Provide the (X, Y) coordinate of the cell's center where the given text is located.  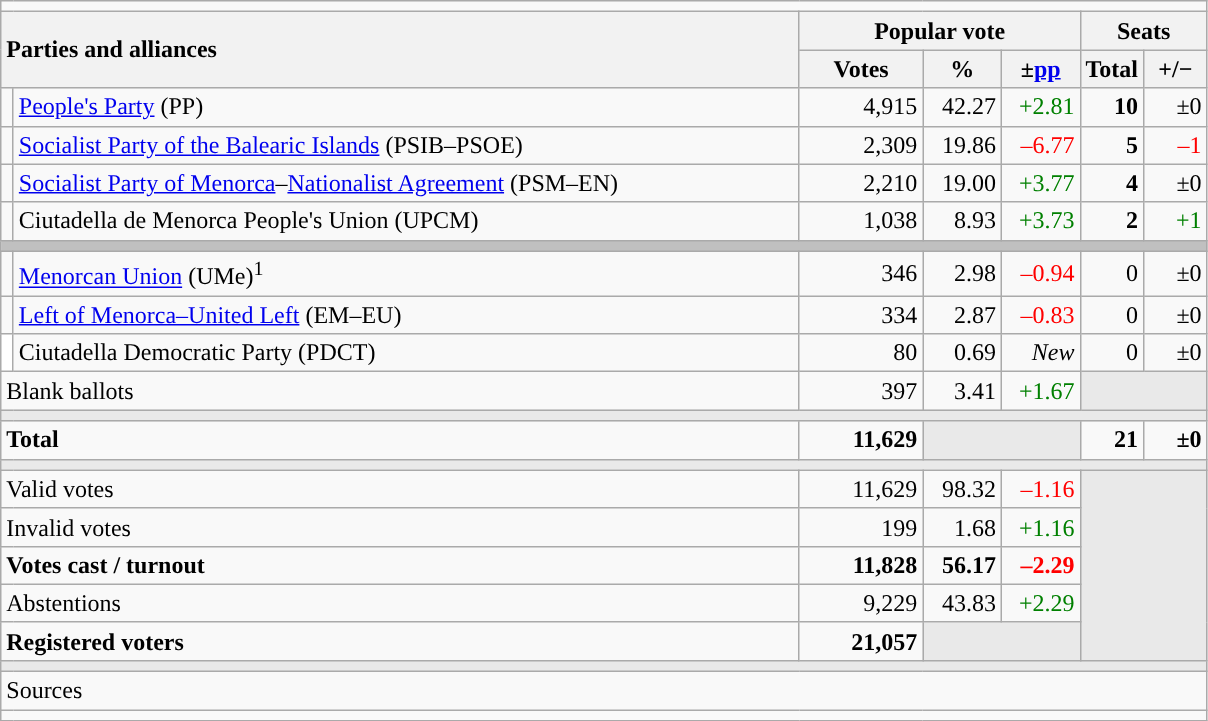
5 (1112, 145)
–1 (1176, 145)
199 (861, 527)
+/− (1176, 69)
2.98 (962, 274)
0.69 (962, 353)
–0.83 (1040, 315)
2.87 (962, 315)
–2.29 (1040, 565)
People's Party (PP) (406, 107)
Socialist Party of Menorca–Nationalist Agreement (PSM–EN) (406, 183)
Ciutadella Democratic Party (PDCT) (406, 353)
Seats (1144, 31)
+3.73 (1040, 221)
56.17 (962, 565)
Left of Menorca–United Left (EM–EU) (406, 315)
Votes (861, 69)
42.27 (962, 107)
Sources (604, 691)
10 (1112, 107)
Registered voters (400, 641)
+2.29 (1040, 603)
1,038 (861, 221)
+1.67 (1040, 391)
334 (861, 315)
3.41 (962, 391)
19.00 (962, 183)
Parties and alliances (400, 50)
43.83 (962, 603)
% (962, 69)
19.86 (962, 145)
2,210 (861, 183)
New (1040, 353)
–0.94 (1040, 274)
–1.16 (1040, 489)
+1.16 (1040, 527)
Ciutadella de Menorca People's Union (UPCM) (406, 221)
21 (1112, 440)
397 (861, 391)
Popular vote (940, 31)
8.93 (962, 221)
346 (861, 274)
+3.77 (1040, 183)
80 (861, 353)
9,229 (861, 603)
+2.81 (1040, 107)
Invalid votes (400, 527)
98.32 (962, 489)
21,057 (861, 641)
Votes cast / turnout (400, 565)
2 (1112, 221)
Blank ballots (400, 391)
11,828 (861, 565)
4,915 (861, 107)
1.68 (962, 527)
4 (1112, 183)
Socialist Party of the Balearic Islands (PSIB–PSOE) (406, 145)
–6.77 (1040, 145)
+1 (1176, 221)
Abstentions (400, 603)
±pp (1040, 69)
2,309 (861, 145)
Menorcan Union (UMe)1 (406, 274)
Valid votes (400, 489)
